From the cell containing the given text, extract its center point as (X, Y) coordinate. 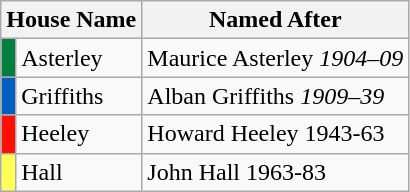
Griffiths (79, 96)
House Name (72, 20)
Named After (276, 20)
Howard Heeley 1943-63 (276, 134)
Heeley (79, 134)
Asterley (79, 58)
Maurice Asterley 1904–09 (276, 58)
John Hall 1963-83 (276, 172)
Hall (79, 172)
Alban Griffiths 1909–39 (276, 96)
